From the cell containing the given text, extract its center point as (x, y) coordinate. 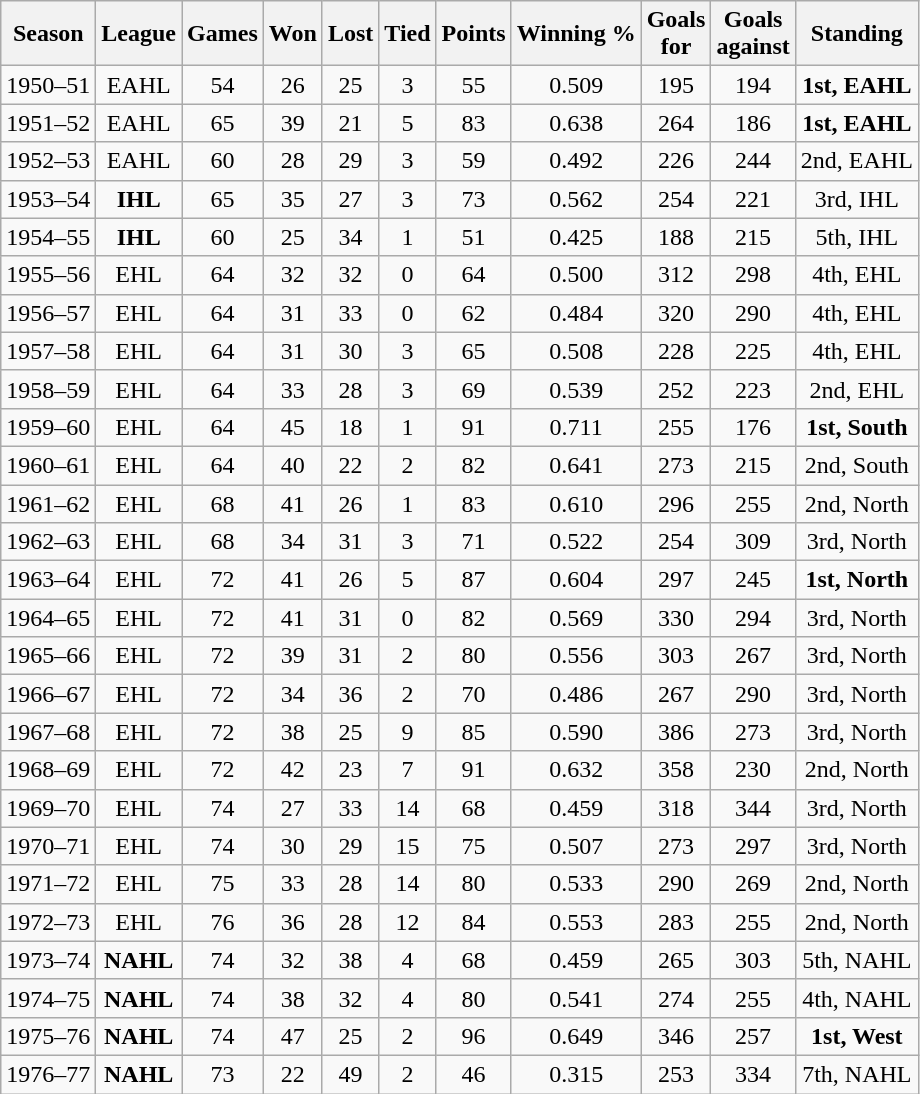
96 (474, 1036)
318 (676, 808)
45 (292, 427)
7 (408, 770)
87 (474, 580)
46 (474, 1074)
7th, NAHL (856, 1074)
1966–67 (48, 694)
1967–68 (48, 732)
0.508 (576, 351)
186 (753, 123)
0.562 (576, 199)
1st, North (856, 580)
1965–66 (48, 656)
1953–54 (48, 199)
0.315 (576, 1074)
0.569 (576, 618)
226 (676, 161)
1974–75 (48, 998)
84 (474, 922)
257 (753, 1036)
Won (292, 34)
1959–60 (48, 427)
1955–56 (48, 275)
51 (474, 237)
309 (753, 542)
4th, NAHL (856, 998)
1969–70 (48, 808)
Goalsagainst (753, 34)
0.711 (576, 427)
0.590 (576, 732)
5th, NAHL (856, 960)
70 (474, 694)
358 (676, 770)
Lost (350, 34)
1972–73 (48, 922)
49 (350, 1074)
225 (753, 351)
298 (753, 275)
0.492 (576, 161)
1st, West (856, 1036)
2nd, EHL (856, 389)
195 (676, 85)
League (139, 34)
59 (474, 161)
Tied (408, 34)
Season (48, 34)
244 (753, 161)
76 (223, 922)
194 (753, 85)
9 (408, 732)
18 (350, 427)
Goalsfor (676, 34)
Points (474, 34)
386 (676, 732)
21 (350, 123)
1956–57 (48, 313)
54 (223, 85)
2nd, South (856, 465)
0.425 (576, 237)
2nd, EAHL (856, 161)
1973–74 (48, 960)
221 (753, 199)
0.486 (576, 694)
274 (676, 998)
15 (408, 846)
1971–72 (48, 884)
1970–71 (48, 846)
0.610 (576, 503)
Standing (856, 34)
0.541 (576, 998)
296 (676, 503)
62 (474, 313)
228 (676, 351)
245 (753, 580)
42 (292, 770)
1st, South (856, 427)
47 (292, 1036)
12 (408, 922)
0.553 (576, 922)
0.556 (576, 656)
0.484 (576, 313)
85 (474, 732)
230 (753, 770)
253 (676, 1074)
1961–62 (48, 503)
0.509 (576, 85)
330 (676, 618)
265 (676, 960)
23 (350, 770)
1960–61 (48, 465)
Winning % (576, 34)
1968–69 (48, 770)
0.649 (576, 1036)
35 (292, 199)
283 (676, 922)
0.604 (576, 580)
320 (676, 313)
312 (676, 275)
1964–65 (48, 618)
0.641 (576, 465)
0.638 (576, 123)
346 (676, 1036)
0.533 (576, 884)
0.539 (576, 389)
344 (753, 808)
0.507 (576, 846)
269 (753, 884)
71 (474, 542)
1976–77 (48, 1074)
1958–59 (48, 389)
69 (474, 389)
55 (474, 85)
1957–58 (48, 351)
40 (292, 465)
1952–53 (48, 161)
5th, IHL (856, 237)
1975–76 (48, 1036)
334 (753, 1074)
188 (676, 237)
264 (676, 123)
1951–52 (48, 123)
1950–51 (48, 85)
Games (223, 34)
0.500 (576, 275)
3rd, IHL (856, 199)
223 (753, 389)
252 (676, 389)
0.522 (576, 542)
294 (753, 618)
1962–63 (48, 542)
176 (753, 427)
0.632 (576, 770)
1954–55 (48, 237)
1963–64 (48, 580)
